From the cell containing the given text, extract its center point as (x, y) coordinate. 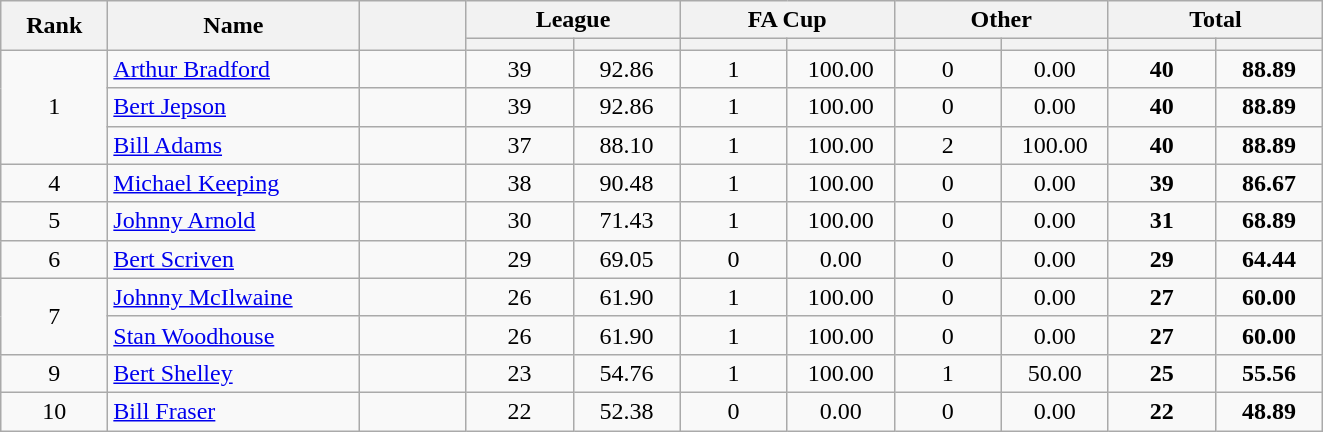
Bill Adams (234, 145)
68.89 (1268, 221)
50.00 (1054, 373)
Total (1215, 20)
23 (520, 373)
Rank (54, 26)
71.43 (626, 221)
31 (1162, 221)
52.38 (626, 411)
League (573, 20)
25 (1162, 373)
Stan Woodhouse (234, 335)
37 (520, 145)
10 (54, 411)
FA Cup (787, 20)
2 (948, 145)
9 (54, 373)
Michael Keeping (234, 183)
55.56 (1268, 373)
48.89 (1268, 411)
Johnny McIlwaine (234, 297)
5 (54, 221)
88.10 (626, 145)
Johnny Arnold (234, 221)
Bill Fraser (234, 411)
Bert Scriven (234, 259)
6 (54, 259)
4 (54, 183)
Arthur Bradford (234, 69)
69.05 (626, 259)
54.76 (626, 373)
Bert Shelley (234, 373)
Other (1001, 20)
30 (520, 221)
38 (520, 183)
Bert Jepson (234, 107)
90.48 (626, 183)
64.44 (1268, 259)
86.67 (1268, 183)
7 (54, 316)
Name (234, 26)
